Scan for the cell matching the given text and deliver its [x, y] coordinate at center. 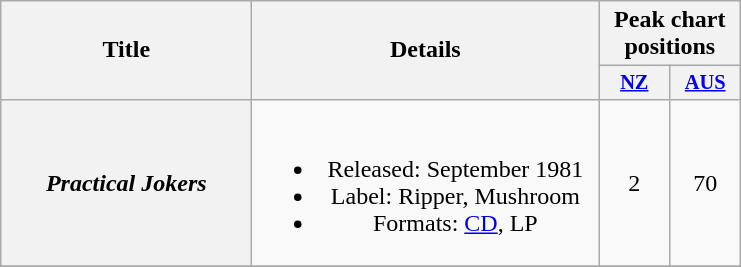
Released: September 1981Label: Ripper, MushroomFormats: CD, LP [426, 182]
Details [426, 50]
NZ [634, 83]
Peak chart positions [670, 34]
Practical Jokers [126, 182]
70 [706, 182]
Title [126, 50]
2 [634, 182]
AUS [706, 83]
